Return [x, y] of the center of cell containing provided text 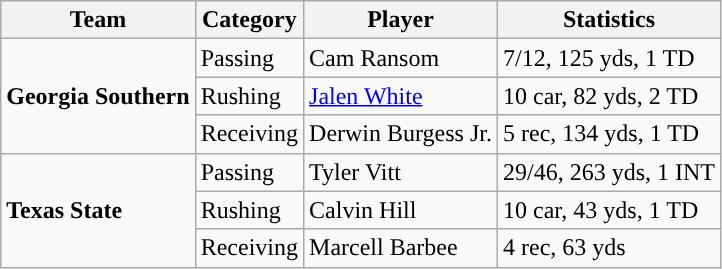
10 car, 82 yds, 2 TD [608, 96]
Georgia Southern [98, 96]
7/12, 125 yds, 1 TD [608, 58]
Category [249, 20]
Calvin Hill [401, 210]
Derwin Burgess Jr. [401, 134]
5 rec, 134 yds, 1 TD [608, 134]
29/46, 263 yds, 1 INT [608, 172]
Marcell Barbee [401, 248]
10 car, 43 yds, 1 TD [608, 210]
Jalen White [401, 96]
4 rec, 63 yds [608, 248]
Player [401, 20]
Statistics [608, 20]
Team [98, 20]
Cam Ransom [401, 58]
Texas State [98, 210]
Tyler Vitt [401, 172]
